Return (x, y) of the center of cell containing provided text 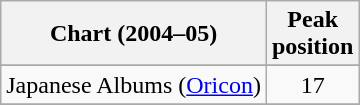
Peakposition (312, 34)
Chart (2004–05) (134, 34)
Japanese Albums (Oricon) (134, 85)
17 (312, 85)
